Scan for the cell matching the given text and deliver its [x, y] coordinate at center. 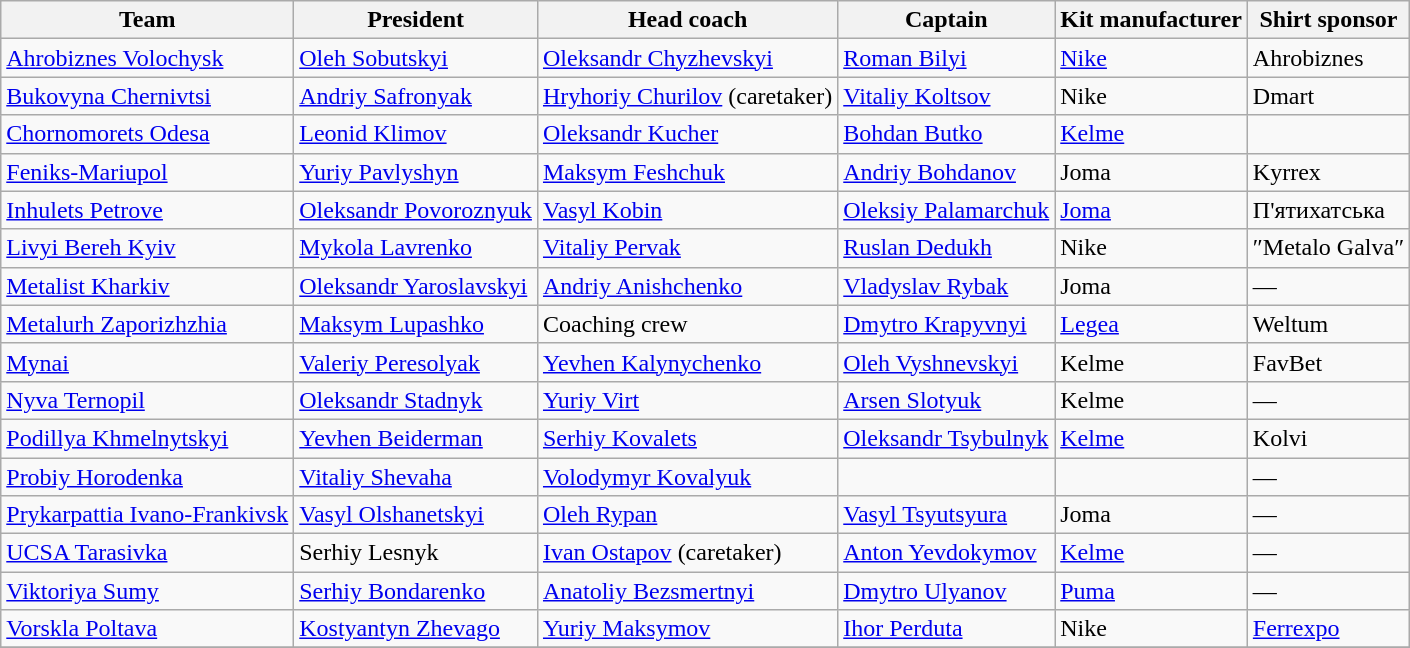
Kit manufacturer [1152, 20]
Coaching crew [687, 324]
Weltum [1328, 324]
Andriy Anishchenko [687, 286]
Ivan Ostapov (caretaker) [687, 553]
Probiy Horodenka [148, 477]
Maksym Feshchuk [687, 172]
Ihor Perduta [946, 629]
Chornomorets Odesa [148, 134]
Vorskla Poltava [148, 629]
Kolvi [1328, 438]
Ruslan Dedukh [946, 248]
Feniks-Mariupol [148, 172]
Metalurh Zaporizhzhia [148, 324]
Oleh Sobutskyi [416, 58]
UCSA Tarasivka [148, 553]
Legea [1152, 324]
Ahrobiznes [1328, 58]
Arsen Slotyuk [946, 400]
Captain [946, 20]
Dmytro Ulyanov [946, 591]
Oleksandr Tsybulnyk [946, 438]
Mykola Lavrenko [416, 248]
Ferrexpo [1328, 629]
Yevhen Kalynychenko [687, 362]
Roman Bilyi [946, 58]
FavBet [1328, 362]
Bukovyna Chernivtsi [148, 96]
Vitaliy Shevaha [416, 477]
Serhiy Bondarenko [416, 591]
Dmytro Krapyvnyi [946, 324]
Head coach [687, 20]
Yuriy Maksymov [687, 629]
Livyi Bereh Kyiv [148, 248]
Anatoliy Bezsmertnyi [687, 591]
Vitaliy Pervak [687, 248]
Shirt sponsor [1328, 20]
Yuriy Pavlyshyn [416, 172]
Metalist Kharkiv [148, 286]
″Metalo Galva″ [1328, 248]
Nyva Ternopil [148, 400]
Serhiy Kovalets [687, 438]
Leonid Klimov [416, 134]
Yuriy Virt [687, 400]
Ahrobiznes Volochysk [148, 58]
Hryhoriy Churilov (caretaker) [687, 96]
Viktoriya Sumy [148, 591]
Bohdan Butko [946, 134]
Yevhen Beiderman [416, 438]
Vasyl Tsyutsyura [946, 515]
Vitaliy Koltsov [946, 96]
Serhiy Lesnyk [416, 553]
Maksym Lupashko [416, 324]
Podillya Khmelnytskyi [148, 438]
Vladyslav Rybak [946, 286]
Mynai [148, 362]
Oleksandr Kucher [687, 134]
Volodymyr Kovalyuk [687, 477]
Valeriy Peresolyak [416, 362]
Oleh Rypan [687, 515]
Vasyl Kobin [687, 210]
Prykarpattia Ivano-Frankivsk [148, 515]
Kostyantyn Zhevago [416, 629]
Oleksandr Chyzhevskyi [687, 58]
President [416, 20]
Oleksandr Yaroslavskyi [416, 286]
Inhulets Petrove [148, 210]
Andriy Bohdanov [946, 172]
П'ятихатська [1328, 210]
Vasyl Olshanetskyi [416, 515]
Dmart [1328, 96]
Anton Yevdokymov [946, 553]
Puma [1152, 591]
Andriy Safronyak [416, 96]
Oleksandr Stadnyk [416, 400]
Oleh Vyshnevskyi [946, 362]
Kyrrex [1328, 172]
Oleksandr Povoroznyuk [416, 210]
Team [148, 20]
Oleksiy Palamarchuk [946, 210]
